From the cell containing the given text, extract its center point as [x, y] coordinate. 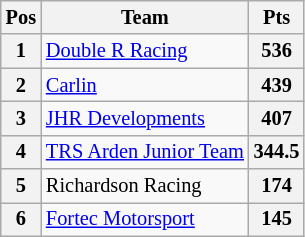
145 [277, 219]
4 [21, 152]
536 [277, 51]
2 [21, 85]
3 [21, 118]
344.5 [277, 152]
6 [21, 219]
Carlin [145, 85]
Team [145, 17]
Double R Racing [145, 51]
5 [21, 186]
JHR Developments [145, 118]
439 [277, 85]
TRS Arden Junior Team [145, 152]
1 [21, 51]
Richardson Racing [145, 186]
174 [277, 186]
Pts [277, 17]
407 [277, 118]
Pos [21, 17]
Fortec Motorsport [145, 219]
